Capture the cell that displays the provided text and extract its [X, Y] central coordinate. 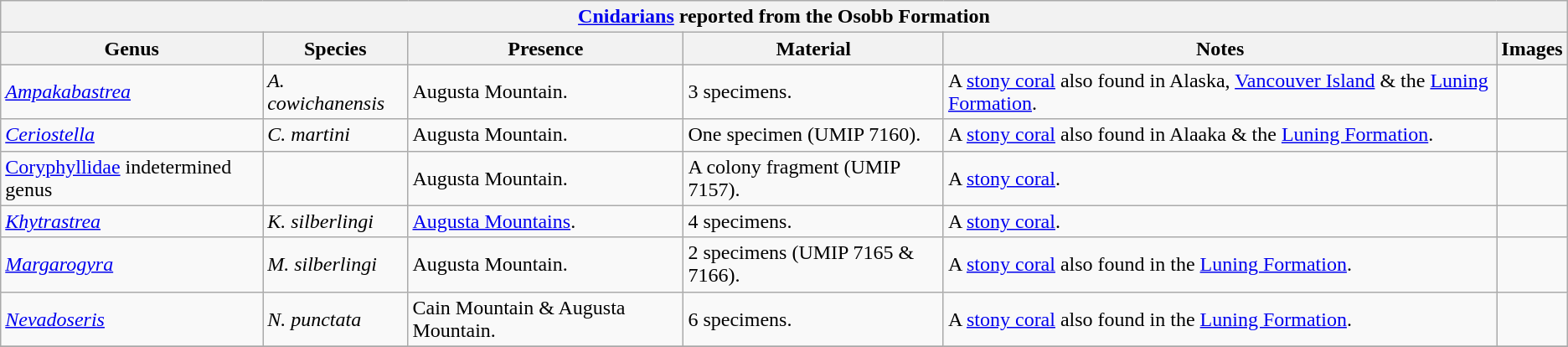
Genus [132, 49]
A. cowichanensis [335, 92]
4 specimens. [814, 221]
Khytrastrea [132, 221]
Cain Mountain & Augusta Mountain. [546, 319]
Nevadoseris [132, 319]
Material [814, 49]
Notes [1220, 49]
2 specimens (UMIP 7165 & 7166). [814, 265]
A stony coral also found in Alaaka & the Luning Formation. [1220, 135]
Species [335, 49]
Images [1532, 49]
One specimen (UMIP 7160). [814, 135]
Ceriostella [132, 135]
Ampakabastrea [132, 92]
Augusta Mountains. [546, 221]
6 specimens. [814, 319]
Margarogyra [132, 265]
C. martini [335, 135]
K. silberlingi [335, 221]
A stony coral also found in Alaska, Vancouver Island & the Luning Formation. [1220, 92]
Coryphyllidae indetermined genus [132, 178]
M. silberlingi [335, 265]
A colony fragment (UMIP 7157). [814, 178]
3 specimens. [814, 92]
N. punctata [335, 319]
Presence [546, 49]
Cnidarians reported from the Osobb Formation [784, 17]
